Locate the cell with the specified text and output its (x, y) center coordinate. 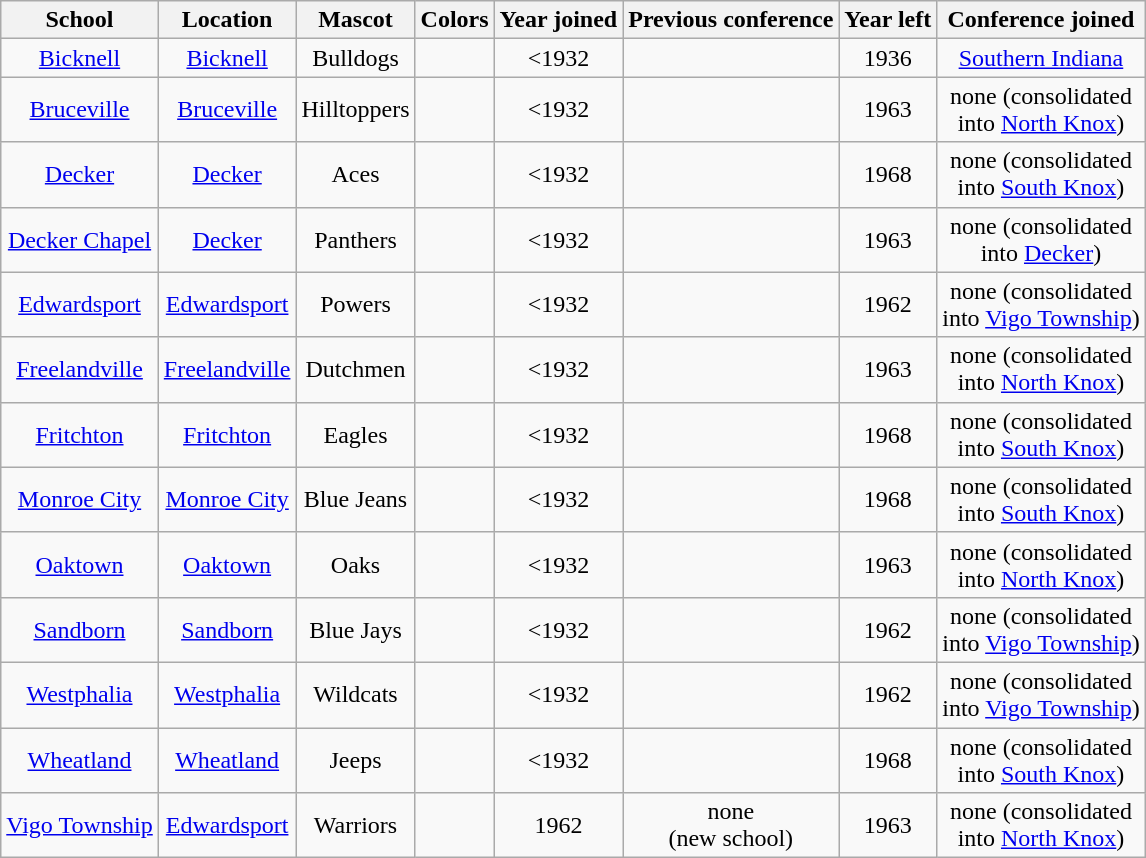
Powers (356, 304)
Oaks (356, 564)
Aces (356, 174)
Location (227, 20)
Colors (454, 20)
Mascot (356, 20)
Blue Jays (356, 630)
Jeeps (356, 760)
Warriors (356, 826)
1936 (888, 58)
Year joined (558, 20)
Year left (888, 20)
School (80, 20)
Decker Chapel (80, 240)
Blue Jeans (356, 500)
Bulldogs (356, 58)
Southern Indiana (1041, 58)
Vigo Township (80, 826)
Hilltoppers (356, 110)
Previous conference (731, 20)
Wildcats (356, 694)
none(new school) (731, 826)
Panthers (356, 240)
Eagles (356, 434)
none (consolidatedinto Decker) (1041, 240)
Dutchmen (356, 370)
Conference joined (1041, 20)
